Output the [x, y] coordinate of the center of the cell containing the given text.  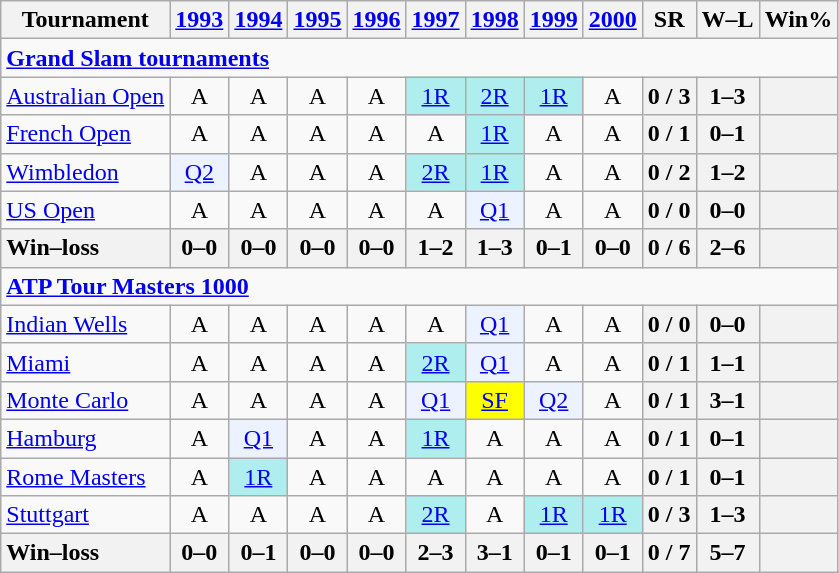
W–L [728, 20]
0 / 6 [669, 248]
1998 [494, 20]
Australian Open [86, 96]
ATP Tour Masters 1000 [420, 286]
Win% [798, 20]
French Open [86, 134]
Grand Slam tournaments [420, 58]
1996 [376, 20]
Stuttgart [86, 515]
2–6 [728, 248]
Indian Wells [86, 324]
5–7 [728, 553]
Hamburg [86, 438]
SF [494, 400]
Miami [86, 362]
0 / 2 [669, 172]
1997 [436, 20]
1994 [258, 20]
1995 [318, 20]
1999 [554, 20]
2–3 [436, 553]
1–1 [728, 362]
Wimbledon [86, 172]
SR [669, 20]
Tournament [86, 20]
Rome Masters [86, 477]
Monte Carlo [86, 400]
2000 [612, 20]
1993 [200, 20]
US Open [86, 210]
0 / 7 [669, 553]
